Provide the (x, y) coordinate of the cell's center where the given text is located.  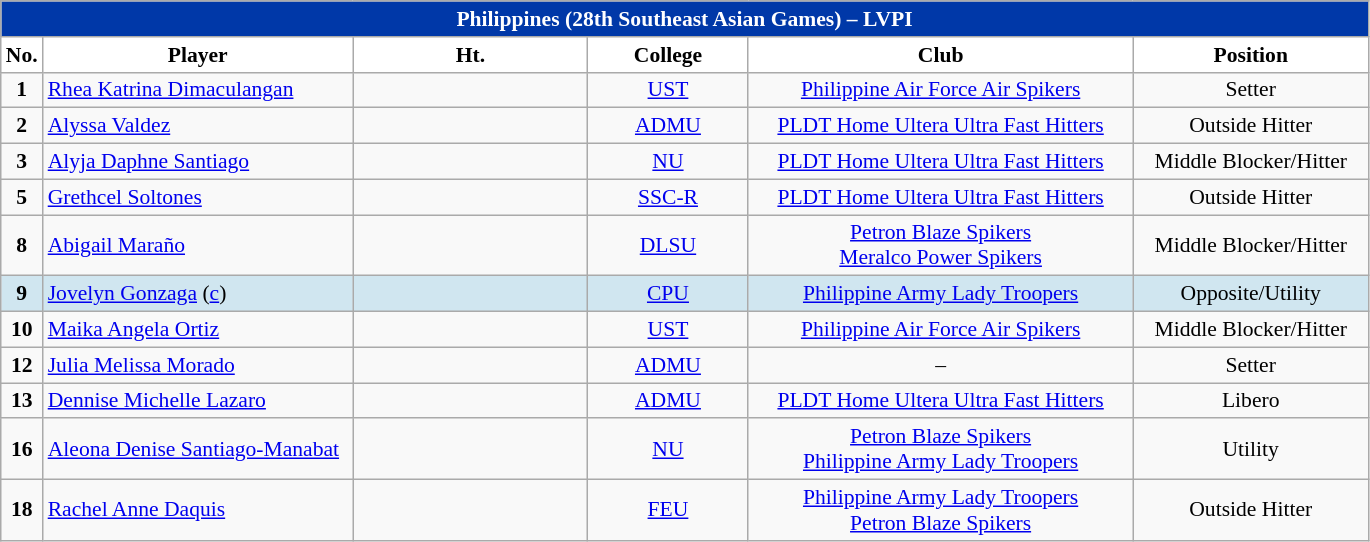
Alyssa Valdez (198, 126)
Position (1250, 55)
Petron Blaze SpikersMeralco Power Spikers (940, 246)
16 (22, 450)
Philippine Army Lady Troopers (940, 294)
Julia Melissa Morado (198, 365)
Utility (1250, 450)
Player (198, 55)
Opposite/Utility (1250, 294)
Alyja Daphne Santiago (198, 162)
Petron Blaze SpikersPhilippine Army Lady Troopers (940, 450)
SSC-R (668, 197)
No. (22, 55)
Grethcel Soltones (198, 197)
Philippines (28th Southeast Asian Games) – LVPI (685, 19)
2 (22, 126)
9 (22, 294)
Libero (1250, 401)
Philippine Army Lady TroopersPetron Blaze Spikers (940, 510)
DLSU (668, 246)
18 (22, 510)
12 (22, 365)
Dennise Michelle Lazaro (198, 401)
Ht. (470, 55)
Jovelyn Gonzaga (c) (198, 294)
CPU (668, 294)
Aleona Denise Santiago-Manabat (198, 450)
1 (22, 90)
8 (22, 246)
College (668, 55)
Rhea Katrina Dimaculangan (198, 90)
Abigail Maraño (198, 246)
Rachel Anne Daquis (198, 510)
– (940, 365)
FEU (668, 510)
3 (22, 162)
Maika Angela Ortiz (198, 330)
5 (22, 197)
13 (22, 401)
10 (22, 330)
Club (940, 55)
